Pinpoint the cell where the given text exists, returning its [x, y] midpoint coordinate. 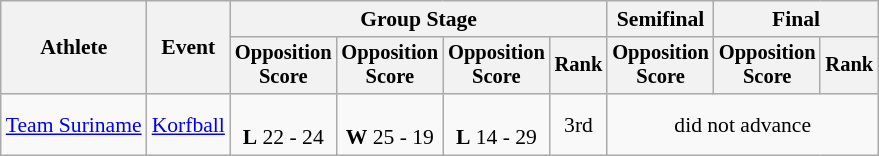
Event [188, 48]
Semifinal [660, 19]
W 25 - 19 [390, 124]
Final [796, 19]
Team Suriname [74, 124]
L 14 - 29 [496, 124]
did not advance [742, 124]
Korfball [188, 124]
L 22 - 24 [284, 124]
3rd [579, 124]
Group Stage [418, 19]
Athlete [74, 48]
